Extract the (X, Y) coordinate from the center of the cell holding the provided text.  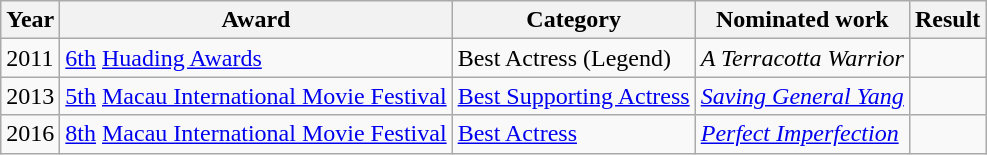
Best Actress (574, 134)
Nominated work (802, 20)
6th Huading Awards (256, 58)
2016 (30, 134)
A Terracotta Warrior (802, 58)
2013 (30, 96)
Result (947, 20)
5th Macau International Movie Festival (256, 96)
Saving General Yang (802, 96)
Best Actress (Legend) (574, 58)
Year (30, 20)
Category (574, 20)
Perfect Imperfection (802, 134)
2011 (30, 58)
8th Macau International Movie Festival (256, 134)
Best Supporting Actress (574, 96)
Award (256, 20)
